Determine the [X, Y] coordinate at the center of the cell enclosing the given text.  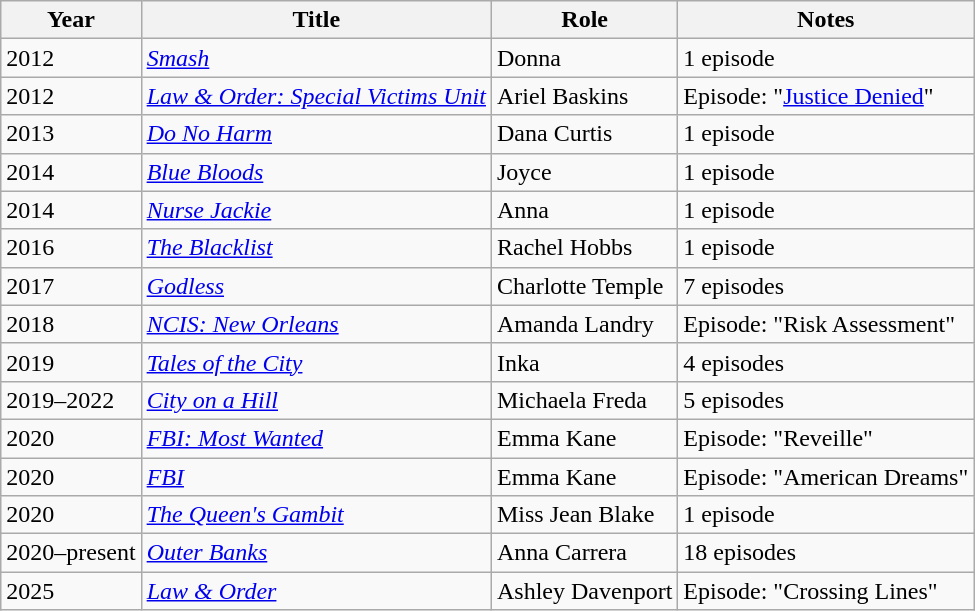
4 episodes [826, 362]
Episode: "American Dreams" [826, 477]
The Queen's Gambit [316, 515]
2020–present [71, 553]
2016 [71, 248]
2019–2022 [71, 400]
FBI [316, 477]
Law & Order: Special Victims Unit [316, 96]
Title [316, 20]
Charlotte Temple [584, 286]
5 episodes [826, 400]
Rachel Hobbs [584, 248]
Miss Jean Blake [584, 515]
Dana Curtis [584, 134]
2018 [71, 324]
NCIS: New Orleans [316, 324]
2013 [71, 134]
Tales of the City [316, 362]
Michaela Freda [584, 400]
Episode: "Justice Denied" [826, 96]
2019 [71, 362]
7 episodes [826, 286]
Smash [316, 58]
Law & Order [316, 591]
Anna [584, 210]
Donna [584, 58]
Do No Harm [316, 134]
2025 [71, 591]
Ashley Davenport [584, 591]
Role [584, 20]
Episode: "Reveille" [826, 438]
Anna Carrera [584, 553]
Episode: "Risk Assessment" [826, 324]
The Blacklist [316, 248]
FBI: Most Wanted [316, 438]
Nurse Jackie [316, 210]
Inka [584, 362]
Godless [316, 286]
Notes [826, 20]
Year [71, 20]
2017 [71, 286]
Joyce [584, 172]
Episode: "Crossing Lines" [826, 591]
Blue Bloods [316, 172]
Amanda Landry [584, 324]
Ariel Baskins [584, 96]
18 episodes [826, 553]
Outer Banks [316, 553]
City on a Hill [316, 400]
